From the cell containing the given text, extract its center point as (X, Y) coordinate. 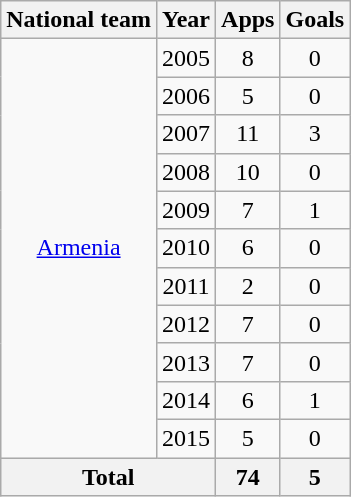
11 (248, 134)
2 (248, 286)
2008 (186, 172)
2005 (186, 58)
Total (108, 477)
2006 (186, 96)
Armenia (79, 248)
10 (248, 172)
8 (248, 58)
74 (248, 477)
Apps (248, 20)
2010 (186, 248)
2012 (186, 324)
2007 (186, 134)
2014 (186, 400)
2009 (186, 210)
3 (315, 134)
National team (79, 20)
2013 (186, 362)
2015 (186, 438)
2011 (186, 286)
Year (186, 20)
Goals (315, 20)
